Locate the cell with the specified text and output its (x, y) center coordinate. 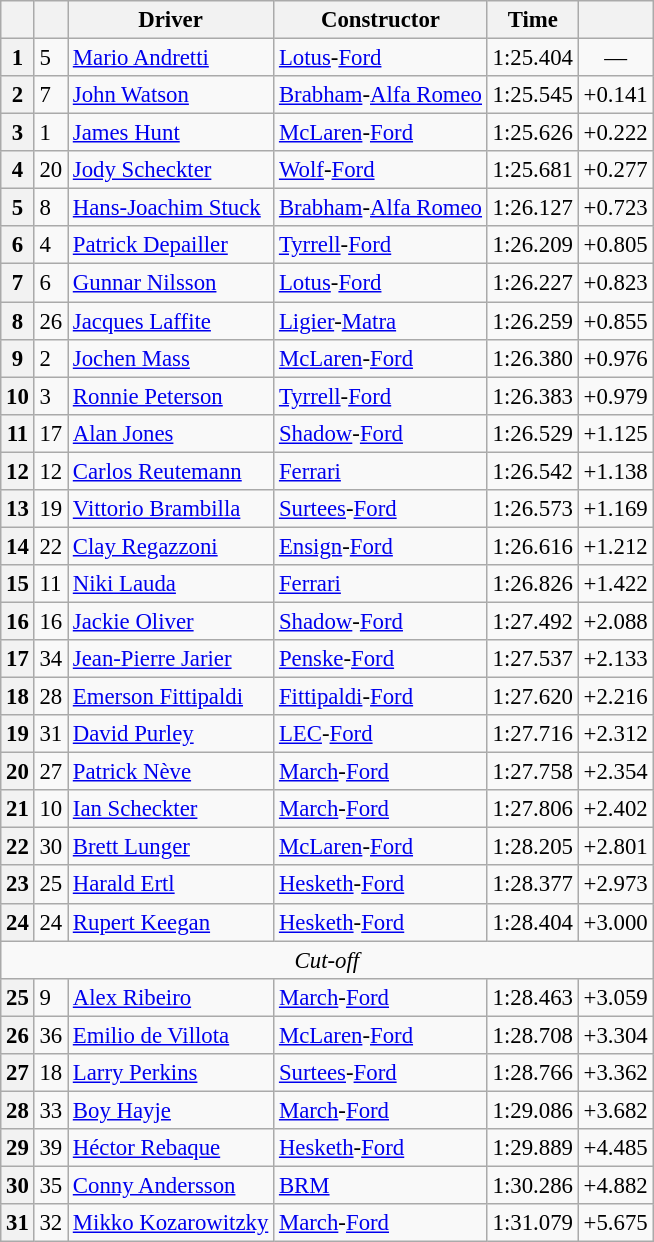
1:27.806 (532, 809)
+0.277 (616, 170)
1:26.380 (532, 358)
13 (18, 509)
1:28.404 (532, 922)
Jackie Oliver (171, 621)
1:28.463 (532, 997)
Cut-off (327, 960)
+4.882 (616, 1185)
+0.823 (616, 283)
1:27.758 (532, 772)
Constructor (381, 20)
LEC-Ford (381, 734)
+0.855 (616, 321)
1:26.616 (532, 546)
Ensign-Ford (381, 546)
+2.402 (616, 809)
James Hunt (171, 133)
1:26.573 (532, 509)
+0.976 (616, 358)
Emilio de Villota (171, 1035)
+2.973 (616, 885)
1:26.259 (532, 321)
+3.362 (616, 1073)
33 (50, 1110)
+3.059 (616, 997)
Hans-Joachim Stuck (171, 208)
Driver (171, 20)
Ronnie Peterson (171, 396)
+0.979 (616, 396)
Ligier-Matra (381, 321)
1:26.529 (532, 433)
Alan Jones (171, 433)
+0.222 (616, 133)
Penske-Ford (381, 659)
1:29.086 (532, 1110)
21 (18, 809)
Patrick Nève (171, 772)
Gunnar Nilsson (171, 283)
1:28.766 (532, 1073)
+3.304 (616, 1035)
Ian Scheckter (171, 809)
Carlos Reutemann (171, 471)
1:27.716 (532, 734)
Jacques Laffite (171, 321)
1:29.889 (532, 1148)
+0.805 (616, 245)
1:28.205 (532, 847)
Mikko Kozarowitzky (171, 1223)
Mario Andretti (171, 58)
1:25.626 (532, 133)
Patrick Depailler (171, 245)
1:26.127 (532, 208)
Clay Regazzoni (171, 546)
Jody Scheckter (171, 170)
1:25.681 (532, 170)
1:25.545 (532, 95)
1:26.227 (532, 283)
1:31.079 (532, 1223)
+2.088 (616, 621)
Harald Ertl (171, 885)
1:25.404 (532, 58)
+2.133 (616, 659)
David Purley (171, 734)
14 (18, 546)
Fittipaldi-Ford (381, 697)
Conny Andersson (171, 1185)
Larry Perkins (171, 1073)
— (616, 58)
+2.801 (616, 847)
+2.354 (616, 772)
34 (50, 659)
+2.216 (616, 697)
29 (18, 1148)
35 (50, 1185)
Brett Lunger (171, 847)
Boy Hayje (171, 1110)
+1.212 (616, 546)
39 (50, 1148)
Jochen Mass (171, 358)
Héctor Rebaque (171, 1148)
1:28.708 (532, 1035)
Jean-Pierre Jarier (171, 659)
Emerson Fittipaldi (171, 697)
+1.125 (616, 433)
23 (18, 885)
Time (532, 20)
Niki Lauda (171, 584)
1:27.492 (532, 621)
1:27.537 (532, 659)
+0.141 (616, 95)
1:27.620 (532, 697)
+4.485 (616, 1148)
1:26.209 (532, 245)
+3.000 (616, 922)
+2.312 (616, 734)
Wolf-Ford (381, 170)
1:26.826 (532, 584)
+1.422 (616, 584)
1:30.286 (532, 1185)
+0.723 (616, 208)
John Watson (171, 95)
Alex Ribeiro (171, 997)
+1.138 (616, 471)
32 (50, 1223)
15 (18, 584)
+1.169 (616, 509)
1:26.542 (532, 471)
1:28.377 (532, 885)
BRM (381, 1185)
1:26.383 (532, 396)
Rupert Keegan (171, 922)
Vittorio Brambilla (171, 509)
+3.682 (616, 1110)
+5.675 (616, 1223)
36 (50, 1035)
